Extract the (X, Y) coordinate from the center of the cell holding the provided text.  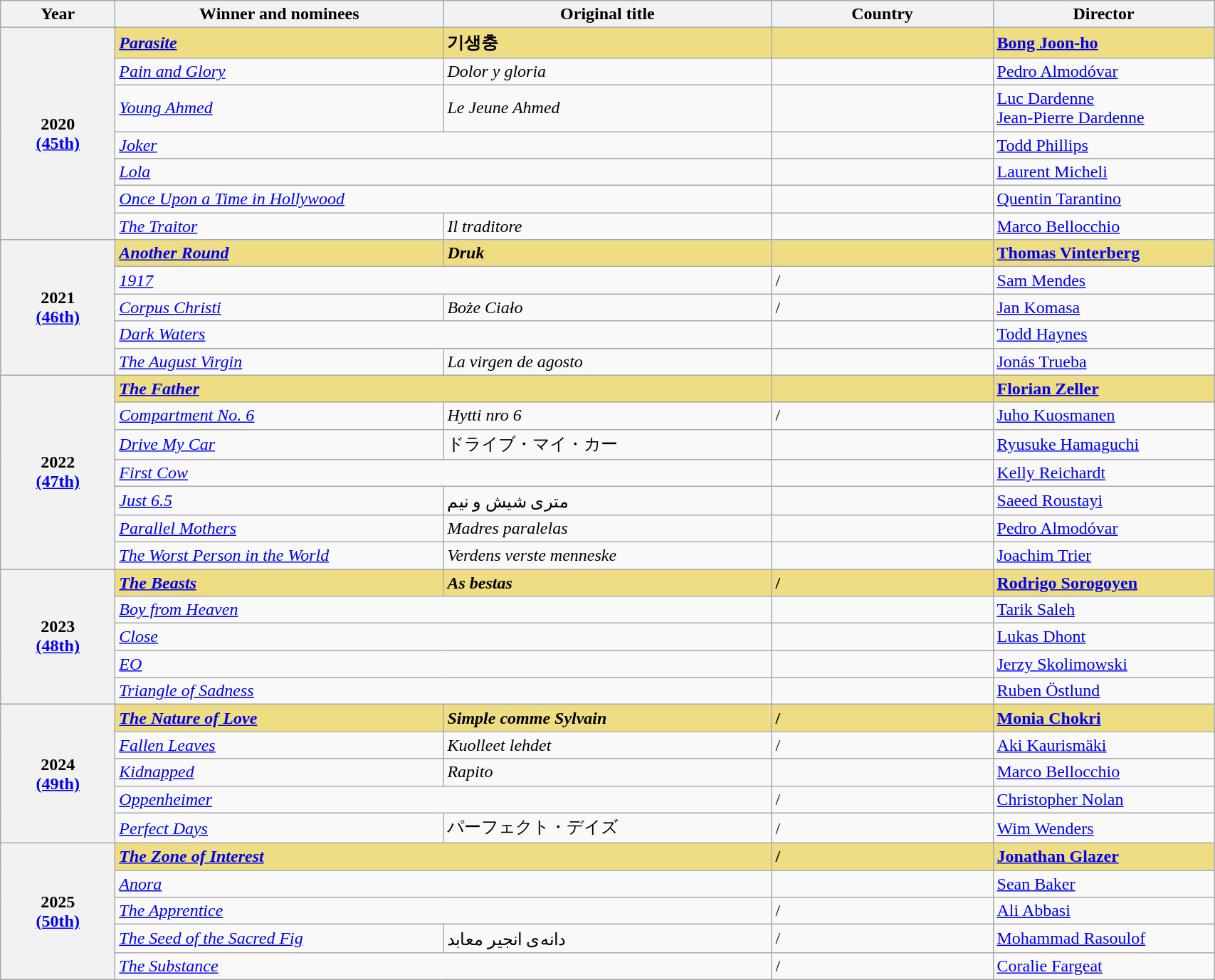
Ryusuke Hamaguchi (1103, 444)
Sam Mendes (1103, 280)
Kelly Reichardt (1103, 473)
Kidnapped (279, 772)
Joachim Trier (1103, 555)
The Worst Person in the World (279, 555)
Luc DardenneJean-Pierre Dardenne (1103, 108)
The Nature of Love (279, 718)
Fallen Leaves (279, 745)
Madres paralelas (608, 528)
The Beasts (279, 583)
Aki Kaurismäki (1103, 745)
1917 (443, 280)
Year (58, 14)
Pain and Glory (279, 71)
Dark Waters (443, 334)
Jonathan Glazer (1103, 857)
Dolor y gloria (608, 71)
Quentin Tarantino (1103, 199)
Simple comme Sylvain (608, 718)
2021(46th) (58, 307)
Le Jeune Ahmed (608, 108)
Lukas Dhont (1103, 637)
Corpus Christi (279, 307)
Todd Haynes (1103, 334)
The Apprentice (443, 911)
Parasite (279, 43)
Jonás Trueba (1103, 362)
Monia Chokri (1103, 718)
As bestas (608, 583)
2024(49th) (58, 774)
The August Virgin (279, 362)
2025(50th) (58, 912)
Jan Komasa (1103, 307)
Lola (443, 172)
Juho Kuosmanen (1103, 416)
Hytti nro 6 (608, 416)
Close (443, 637)
2023(48th) (58, 637)
Winner and nominees (279, 14)
The Substance (443, 966)
2020(45th) (58, 134)
La virgen de agosto (608, 362)
Thomas Vinterberg (1103, 253)
Boy from Heaven (443, 610)
Original title (608, 14)
The Traitor (279, 226)
Boże Ciało (608, 307)
Once Upon a Time in Hollywood (443, 199)
The Seed of the Sacred Fig (279, 939)
Parallel Mothers (279, 528)
Bong Joon-ho (1103, 43)
2022(47th) (58, 472)
パーフェクト・デイズ (608, 828)
ドライブ・マイ・カー (608, 444)
First Cow (443, 473)
Just 6.5 (279, 501)
Florian Zeller (1103, 389)
Perfect Days (279, 828)
Another Round (279, 253)
Country (883, 14)
Christopher Nolan (1103, 799)
Oppenheimer (443, 799)
Jerzy Skolimowski (1103, 664)
Sean Baker (1103, 884)
Wim Wenders (1103, 828)
The Zone of Interest (443, 857)
Compartment No. 6 (279, 416)
The Father (443, 389)
Joker (443, 144)
Director (1103, 14)
Coralie Fargeat (1103, 966)
Saeed Roustayi (1103, 501)
متری شیش و نیم (608, 501)
Drive My Car (279, 444)
Tarik Saleh (1103, 610)
Triangle of Sadness (443, 691)
Laurent Micheli (1103, 172)
Verdens verste menneske (608, 555)
Mohammad Rasoulof (1103, 939)
Rapito (608, 772)
دانه‌ی انجیر معابد (608, 939)
EO (443, 664)
Ali Abbasi (1103, 911)
Anora (443, 884)
기생충 (608, 43)
Rodrigo Sorogoyen (1103, 583)
Young Ahmed (279, 108)
Todd Phillips (1103, 144)
Druk (608, 253)
Il traditore (608, 226)
Kuolleet lehdet (608, 745)
Ruben Östlund (1103, 691)
